Capture the cell that displays the provided text and extract its [x, y] central coordinate. 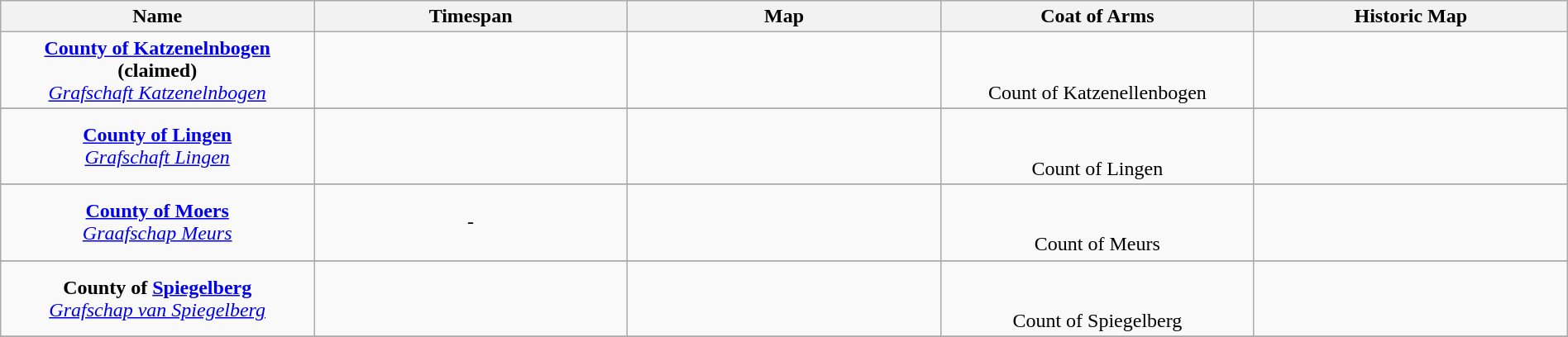
Name [157, 17]
County of LingenGrafschaft Lingen [157, 146]
County of SpiegelbergGrafschap van Spiegelberg [157, 298]
Count of Meurs [1097, 222]
County of MoersGraafschap Meurs [157, 222]
Timespan [471, 17]
Historic Map [1411, 17]
Count of Spiegelberg [1097, 298]
Count of Lingen [1097, 146]
Coat of Arms [1097, 17]
County of Katzenelnbogen (claimed)Grafschaft Katzenelnbogen [157, 70]
Count of Katzenellenbogen [1097, 70]
Map [784, 17]
- [471, 222]
